Return the [X, Y] coordinate for the center point of the cell that contains the specified text.  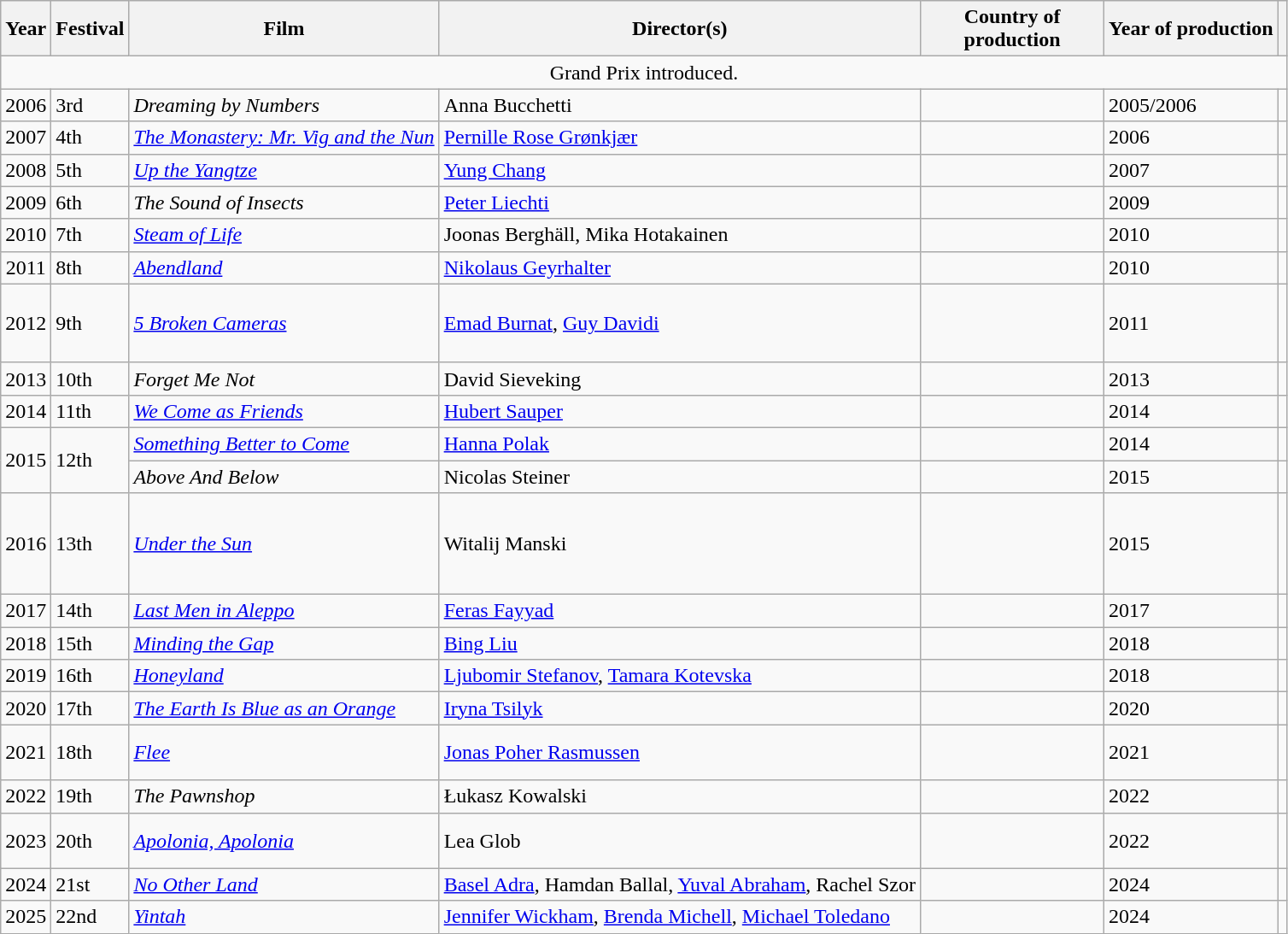
Anna Bucchetti [680, 105]
Yung Chang [680, 170]
17th [91, 708]
Pernille Rose Grønkjær [680, 138]
Ljubomir Stefanov, Tamara Kotevska [680, 676]
The Monastery: Mr. Vig and the Nun [284, 138]
Bing Liu [680, 643]
20th [91, 841]
15th [91, 643]
Jennifer Wickham, Brenda Michell, Michael Toledano [680, 917]
We Come as Friends [284, 411]
Last Men in Aleppo [284, 611]
Łukasz Kowalski [680, 796]
Dreaming by Numbers [284, 105]
Minding the Gap [284, 643]
Basel Adra, Hamdan Ballal, Yuval Abraham, Rachel Szor [680, 884]
6th [91, 203]
18th [91, 752]
Hanna Polak [680, 444]
Film [284, 29]
19th [91, 796]
9th [91, 323]
Yintah [284, 917]
Director(s) [680, 29]
Under the Sun [284, 543]
Something Better to Come [284, 444]
David Sieveking [680, 379]
Hubert Sauper [680, 411]
Nicolas Steiner [680, 476]
Year of production [1191, 29]
Feras Fayyad [680, 611]
Flee [284, 752]
Witalij Manski [680, 543]
Honeyland [284, 676]
Iryna Tsilyk [680, 708]
The Earth Is Blue as an Orange [284, 708]
2008 [26, 170]
Joonas Berghäll, Mika Hotakainen [680, 235]
Above And Below [284, 476]
3rd [91, 105]
22nd [91, 917]
2005/2006 [1191, 105]
7th [91, 235]
5 Broken Cameras [284, 323]
Abendland [284, 267]
8th [91, 267]
The Sound of Insects [284, 203]
No Other Land [284, 884]
16th [91, 676]
Up the Yangtze [284, 170]
Jonas Poher Rasmussen [680, 752]
Country of production [1013, 29]
The Pawnshop [284, 796]
Festival [91, 29]
2023 [26, 841]
Grand Prix introduced. [644, 73]
Forget Me Not [284, 379]
11th [91, 411]
12th [91, 460]
Peter Liechti [680, 203]
10th [91, 379]
4th [91, 138]
Steam of Life [284, 235]
Year [26, 29]
Lea Glob [680, 841]
2025 [26, 917]
2012 [26, 323]
Apolonia, Apolonia [284, 841]
Nikolaus Geyrhalter [680, 267]
5th [91, 170]
2016 [26, 543]
13th [91, 543]
Emad Burnat, Guy Davidi [680, 323]
21st [91, 884]
2019 [26, 676]
14th [91, 611]
